Detect which cell encompasses the target text, then output its (x, y) center coordinate. 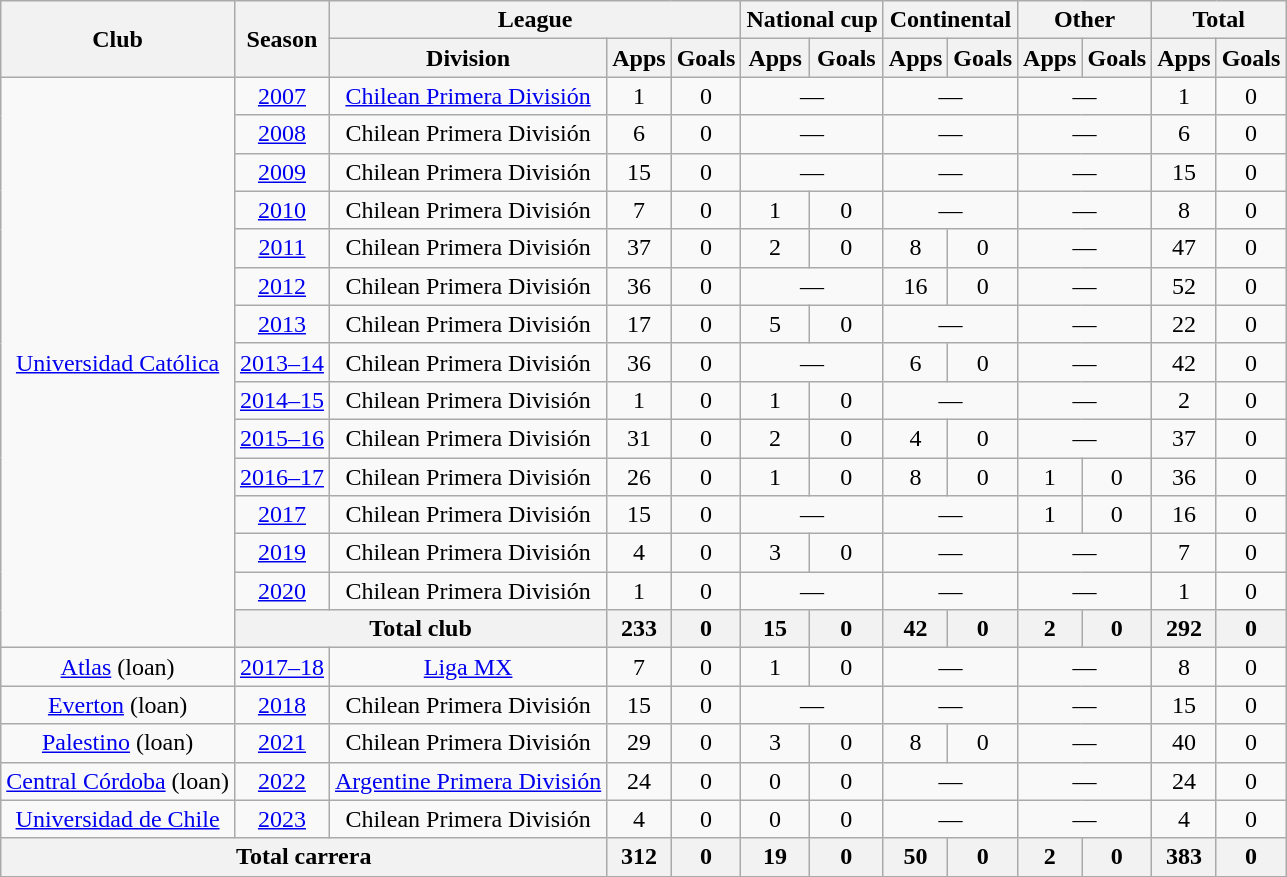
22 (1184, 324)
League (534, 20)
Other (1085, 20)
2014–15 (282, 400)
52 (1184, 286)
312 (639, 857)
2021 (282, 743)
2018 (282, 705)
2010 (282, 210)
47 (1184, 248)
2016–17 (282, 477)
Liga MX (468, 667)
17 (639, 324)
Season (282, 39)
2007 (282, 96)
Total club (420, 629)
Continental (950, 20)
National cup (812, 20)
2012 (282, 286)
Club (118, 39)
2017 (282, 515)
2013–14 (282, 362)
2011 (282, 248)
Everton (loan) (118, 705)
Argentine Primera División (468, 781)
19 (775, 857)
2013 (282, 324)
26 (639, 477)
2017–18 (282, 667)
5 (775, 324)
31 (639, 438)
Division (468, 58)
2019 (282, 553)
40 (1184, 743)
Total carrera (304, 857)
Palestino (loan) (118, 743)
Central Córdoba (loan) (118, 781)
292 (1184, 629)
383 (1184, 857)
29 (639, 743)
2009 (282, 172)
2008 (282, 134)
Atlas (loan) (118, 667)
Total (1219, 20)
Universidad Católica (118, 362)
50 (915, 857)
Universidad de Chile (118, 819)
233 (639, 629)
2023 (282, 819)
2015–16 (282, 438)
2022 (282, 781)
2020 (282, 591)
